Provide the (x, y) coordinate of the cell's center where the given text is located.  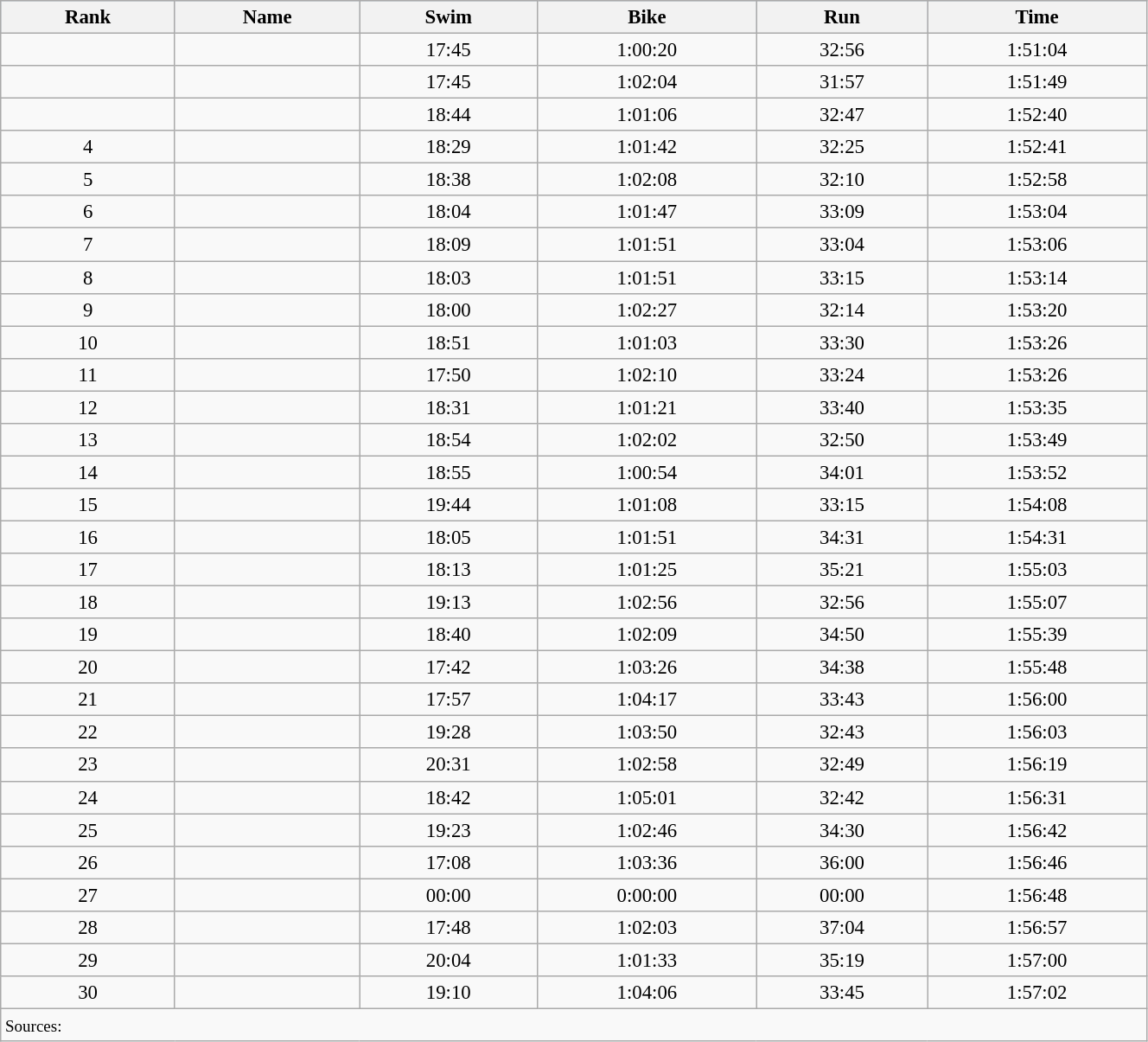
16 (88, 537)
10 (88, 342)
15 (88, 505)
22 (88, 732)
9 (88, 310)
36:00 (842, 862)
1:54:31 (1037, 537)
Run (842, 17)
1:01:03 (647, 342)
32:50 (842, 440)
8 (88, 278)
20:31 (449, 765)
1:02:09 (647, 635)
37:04 (842, 928)
1:01:33 (647, 960)
1:03:36 (647, 862)
20 (88, 668)
18:31 (449, 407)
1:53:20 (1037, 310)
1:56:19 (1037, 765)
1:02:46 (647, 830)
11 (88, 374)
0:00:00 (647, 895)
1:02:58 (647, 765)
1:02:08 (647, 180)
1:56:42 (1037, 830)
1:55:07 (1037, 603)
17:08 (449, 862)
18 (88, 603)
1:56:46 (1037, 862)
1:52:40 (1037, 115)
33:45 (842, 993)
1:04:17 (647, 700)
1:55:39 (1037, 635)
19:23 (449, 830)
14 (88, 472)
18:38 (449, 180)
18:29 (449, 147)
1:01:47 (647, 212)
1:03:50 (647, 732)
Bike (647, 17)
1:02:10 (647, 374)
1:02:04 (647, 82)
34:38 (842, 668)
32:49 (842, 765)
19 (88, 635)
18:40 (449, 635)
31:57 (842, 82)
1:02:56 (647, 603)
35:21 (842, 570)
18:44 (449, 115)
21 (88, 700)
29 (88, 960)
1:02:03 (647, 928)
19:44 (449, 505)
34:30 (842, 830)
1:57:00 (1037, 960)
1:01:42 (647, 147)
33:04 (842, 245)
1:55:03 (1037, 570)
1:56:48 (1037, 895)
1:56:00 (1037, 700)
19:28 (449, 732)
1:53:14 (1037, 278)
34:50 (842, 635)
1:02:02 (647, 440)
19:13 (449, 603)
32:47 (842, 115)
1:03:26 (647, 668)
1:54:08 (1037, 505)
18:51 (449, 342)
1:00:54 (647, 472)
1:52:58 (1037, 180)
1:56:31 (1037, 797)
17:57 (449, 700)
20:04 (449, 960)
18:54 (449, 440)
1:56:57 (1037, 928)
35:19 (842, 960)
32:14 (842, 310)
17 (88, 570)
33:30 (842, 342)
18:04 (449, 212)
17:42 (449, 668)
32:25 (842, 147)
1:56:03 (1037, 732)
25 (88, 830)
4 (88, 147)
1:04:06 (647, 993)
18:13 (449, 570)
34:31 (842, 537)
12 (88, 407)
24 (88, 797)
18:00 (449, 310)
32:43 (842, 732)
1:01:08 (647, 505)
28 (88, 928)
30 (88, 993)
1:53:04 (1037, 212)
Rank (88, 17)
1:51:49 (1037, 82)
1:01:25 (647, 570)
23 (88, 765)
1:53:49 (1037, 440)
34:01 (842, 472)
Name (267, 17)
Sources: (574, 1025)
1:02:27 (647, 310)
Swim (449, 17)
26 (88, 862)
18:55 (449, 472)
18:05 (449, 537)
18:03 (449, 278)
33:24 (842, 374)
1:55:48 (1037, 668)
1:57:02 (1037, 993)
Time (1037, 17)
32:42 (842, 797)
32:10 (842, 180)
18:42 (449, 797)
1:53:35 (1037, 407)
5 (88, 180)
17:48 (449, 928)
1:01:21 (647, 407)
1:00:20 (647, 50)
27 (88, 895)
19:10 (449, 993)
17:50 (449, 374)
13 (88, 440)
1:01:06 (647, 115)
1:05:01 (647, 797)
7 (88, 245)
1:53:06 (1037, 245)
6 (88, 212)
1:52:41 (1037, 147)
1:53:52 (1037, 472)
1:51:04 (1037, 50)
33:43 (842, 700)
18:09 (449, 245)
33:40 (842, 407)
33:09 (842, 212)
